Search for the cell housing the specified text and yield its (X, Y) center coordinate. 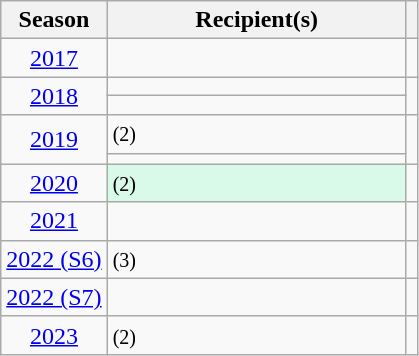
2020 (54, 183)
2017 (54, 58)
2023 (54, 335)
Season (54, 20)
Recipient(s) (256, 20)
2022 (S6) (54, 259)
(3) (256, 259)
2021 (54, 221)
2019 (54, 140)
2022 (S7) (54, 297)
2018 (54, 96)
